Locate the cell with the specified text and output its [x, y] center coordinate. 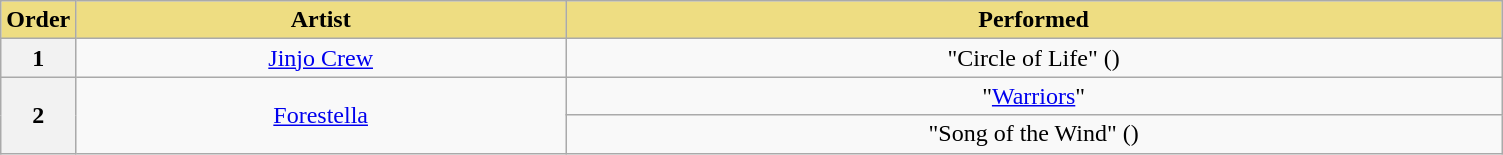
Artist [321, 20]
"Circle of Life" () [1034, 58]
2 [38, 115]
1 [38, 58]
Performed [1034, 20]
"Song of the Wind" () [1034, 134]
Forestella [321, 115]
Jinjo Crew [321, 58]
Order [38, 20]
"Warriors" [1034, 96]
